Identify which cell holds the provided text, then report its (x, y) central coordinate. 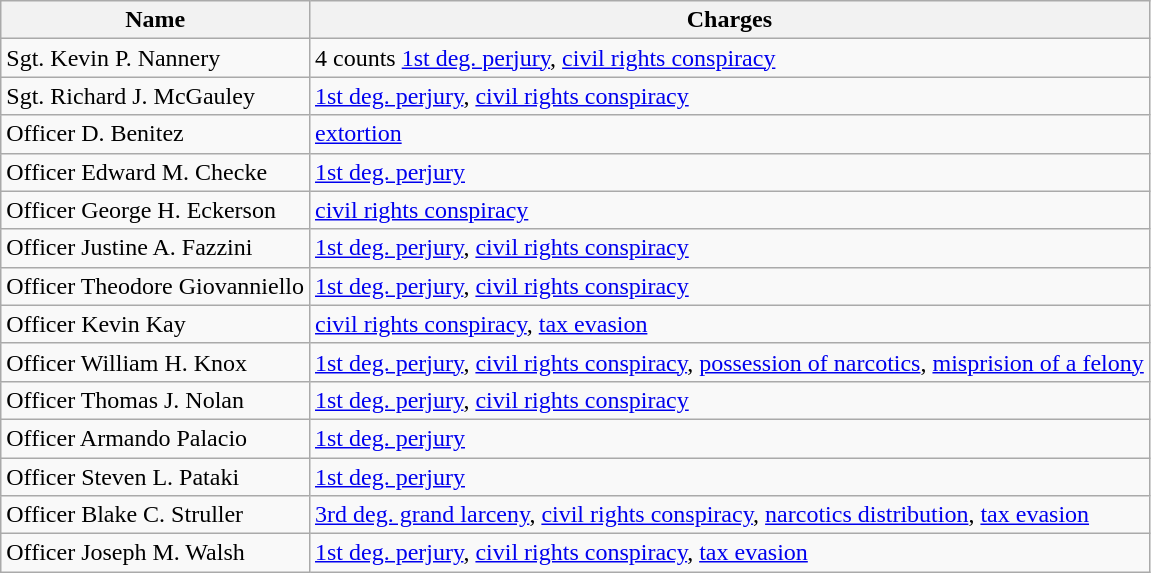
Officer Edward M. Checke (156, 172)
1st deg. perjury, civil rights conspiracy, tax evasion (729, 553)
3rd deg. grand larceny, civil rights conspiracy, narcotics distribution, tax evasion (729, 515)
Officer Steven L. Pataki (156, 477)
Officer Blake C. Struller (156, 515)
Officer Theodore Giovanniello (156, 286)
Officer Justine A. Fazzini (156, 248)
Officer Thomas J. Nolan (156, 400)
1st deg. perjury, civil rights conspiracy, possession of narcotics, misprision of a felony (729, 362)
Officer Armando Palacio (156, 438)
extortion (729, 134)
Charges (729, 20)
Officer D. Benitez (156, 134)
4 counts 1st deg. perjury, civil rights conspiracy (729, 58)
Officer Kevin Kay (156, 324)
Officer William H. Knox (156, 362)
civil rights conspiracy (729, 210)
civil rights conspiracy, tax evasion (729, 324)
Officer Joseph M. Walsh (156, 553)
Name (156, 20)
Sgt. Richard J. McGauley (156, 96)
Sgt. Kevin P. Nannery (156, 58)
Officer George H. Eckerson (156, 210)
